Return the (X, Y) coordinate for the center point of the cell that contains the specified text.  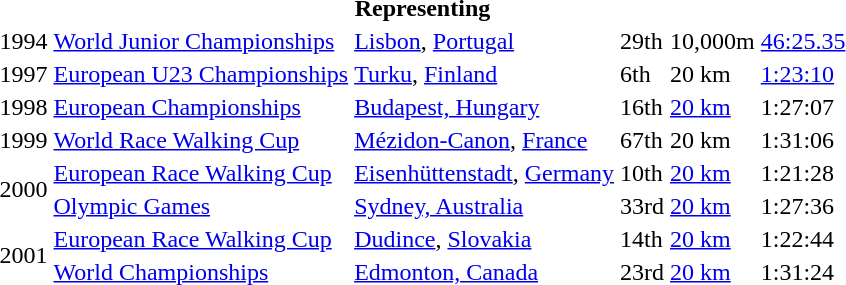
14th (642, 239)
World Race Walking Cup (201, 140)
33rd (642, 206)
67th (642, 140)
Sydney, Australia (484, 206)
16th (642, 107)
World Junior Championships (201, 41)
29th (642, 41)
European Championships (201, 107)
Turku, Finland (484, 74)
Lisbon, Portugal (484, 41)
Olympic Games (201, 206)
Dudince, Slovakia (484, 239)
Mézidon-Canon, France (484, 140)
6th (642, 74)
10th (642, 173)
10,000m (713, 41)
Budapest, Hungary (484, 107)
Eisenhüttenstadt, Germany (484, 173)
European U23 Championships (201, 74)
